Detect which cell encompasses the target text, then output its [x, y] center coordinate. 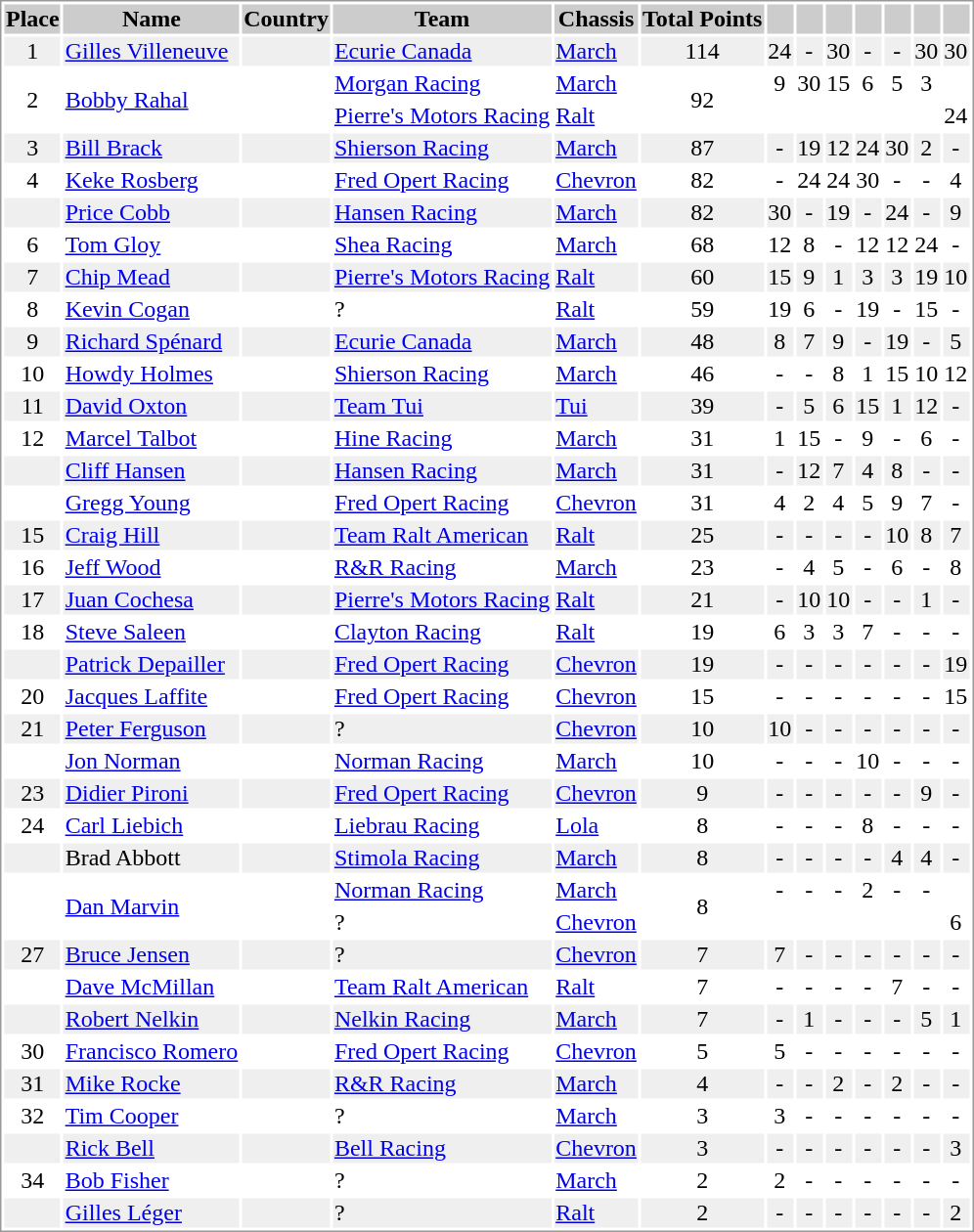
Francisco Romero [152, 1051]
Bob Fisher [152, 1180]
114 [702, 52]
25 [702, 535]
Bell Racing [442, 1149]
Dan Marvin [152, 907]
Tui [597, 406]
32 [32, 1116]
Gregg Young [152, 504]
Country [287, 19]
Gilles Léger [152, 1213]
Tim Cooper [152, 1116]
11 [32, 406]
87 [702, 148]
27 [32, 955]
Kevin Cogan [152, 310]
Team Tui [442, 406]
Stimola Racing [442, 858]
Richard Spénard [152, 341]
68 [702, 245]
60 [702, 277]
Didier Pironi [152, 793]
Hine Racing [442, 439]
Morgan Racing [442, 83]
92 [702, 100]
Marcel Talbot [152, 439]
Peter Ferguson [152, 728]
Place [32, 19]
16 [32, 568]
David Oxton [152, 406]
Chassis [597, 19]
Cliff Hansen [152, 470]
Bobby Rahal [152, 100]
Name [152, 19]
48 [702, 341]
Keke Rosberg [152, 181]
59 [702, 310]
Patrick Depailler [152, 664]
Rick Bell [152, 1149]
20 [32, 697]
Bruce Jensen [152, 955]
Gilles Villeneuve [152, 52]
Brad Abbott [152, 858]
Chip Mead [152, 277]
34 [32, 1180]
Tom Gloy [152, 245]
Jeff Wood [152, 568]
Juan Cochesa [152, 599]
Robert Nelkin [152, 1020]
Steve Saleen [152, 633]
Shea Racing [442, 245]
Liebrau Racing [442, 826]
Howdy Holmes [152, 374]
Total Points [702, 19]
Lola [597, 826]
Jacques Laffite [152, 697]
Mike Rocke [152, 1084]
39 [702, 406]
Jon Norman [152, 762]
Bill Brack [152, 148]
46 [702, 374]
Carl Liebich [152, 826]
Nelkin Racing [442, 1020]
17 [32, 599]
Craig Hill [152, 535]
Clayton Racing [442, 633]
Price Cobb [152, 212]
Dave McMillan [152, 987]
18 [32, 633]
Team [442, 19]
